Output the [x, y] coordinate of the center of the cell containing the given text.  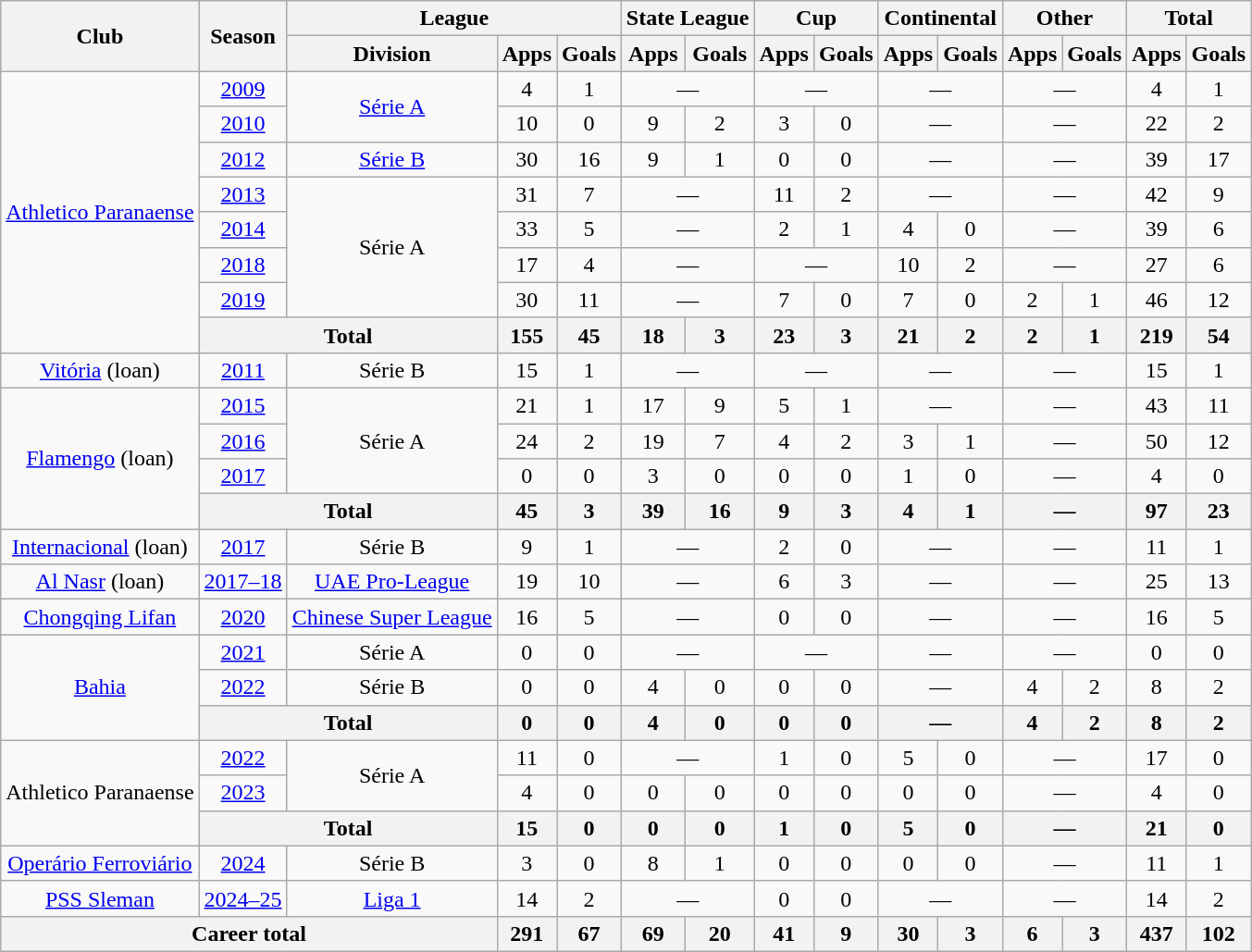
State League [688, 19]
Operário Ferroviário [100, 863]
27 [1157, 265]
102 [1219, 933]
437 [1157, 933]
20 [720, 933]
2009 [242, 89]
Career total [249, 933]
2017–18 [242, 582]
Chongqing Lifan [100, 617]
Cup [816, 19]
2013 [242, 194]
41 [784, 933]
97 [1157, 512]
50 [1157, 441]
2020 [242, 617]
2011 [242, 370]
Continental [940, 19]
Al Nasr (loan) [100, 582]
PSS Sleman [100, 898]
Bahia [100, 687]
2024 [242, 863]
Club [100, 36]
67 [589, 933]
Division [392, 54]
2021 [242, 652]
219 [1157, 335]
2016 [242, 441]
155 [527, 335]
22 [1157, 124]
Flamengo (loan) [100, 458]
League [453, 19]
2023 [242, 793]
2012 [242, 159]
42 [1157, 194]
24 [527, 441]
Other [1064, 19]
Liga 1 [392, 898]
13 [1219, 582]
UAE Pro-League [392, 582]
Vitória (loan) [100, 370]
Internacional (loan) [100, 547]
Season [242, 36]
2024–25 [242, 898]
33 [527, 229]
2014 [242, 229]
291 [527, 933]
25 [1157, 582]
2015 [242, 405]
54 [1219, 335]
46 [1157, 300]
Chinese Super League [392, 617]
2010 [242, 124]
18 [653, 335]
69 [653, 933]
31 [527, 194]
2018 [242, 265]
43 [1157, 405]
2019 [242, 300]
